Extract the [X, Y] coordinate from the center of the cell holding the provided text.  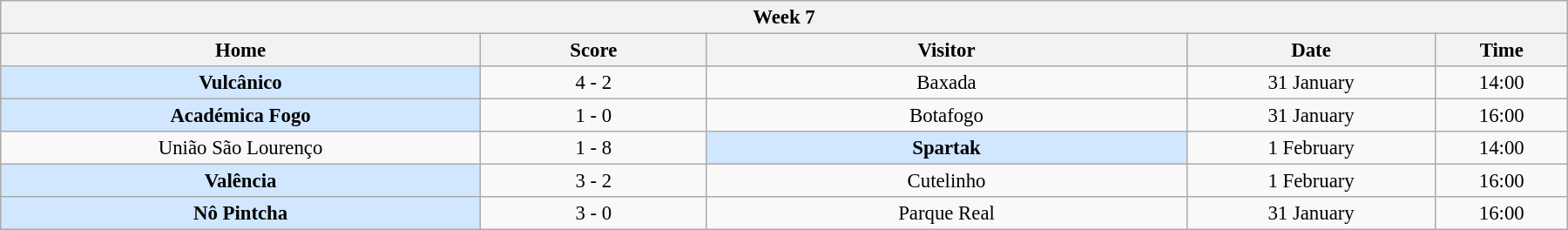
Spartak [947, 148]
Visitor [947, 51]
Time [1502, 51]
1 - 8 [594, 148]
Baxada [947, 83]
Valência [240, 181]
Botafogo [947, 116]
Nô Pintcha [240, 213]
Home [240, 51]
3 - 2 [594, 181]
3 - 0 [594, 213]
Cutelinho [947, 181]
Date [1310, 51]
1 - 0 [594, 116]
Parque Real [947, 213]
Week 7 [784, 17]
Vulcânico [240, 83]
Académica Fogo [240, 116]
Score [594, 51]
União São Lourenço [240, 148]
4 - 2 [594, 83]
